Extract the (x, y) coordinate from the center of the cell holding the provided text.  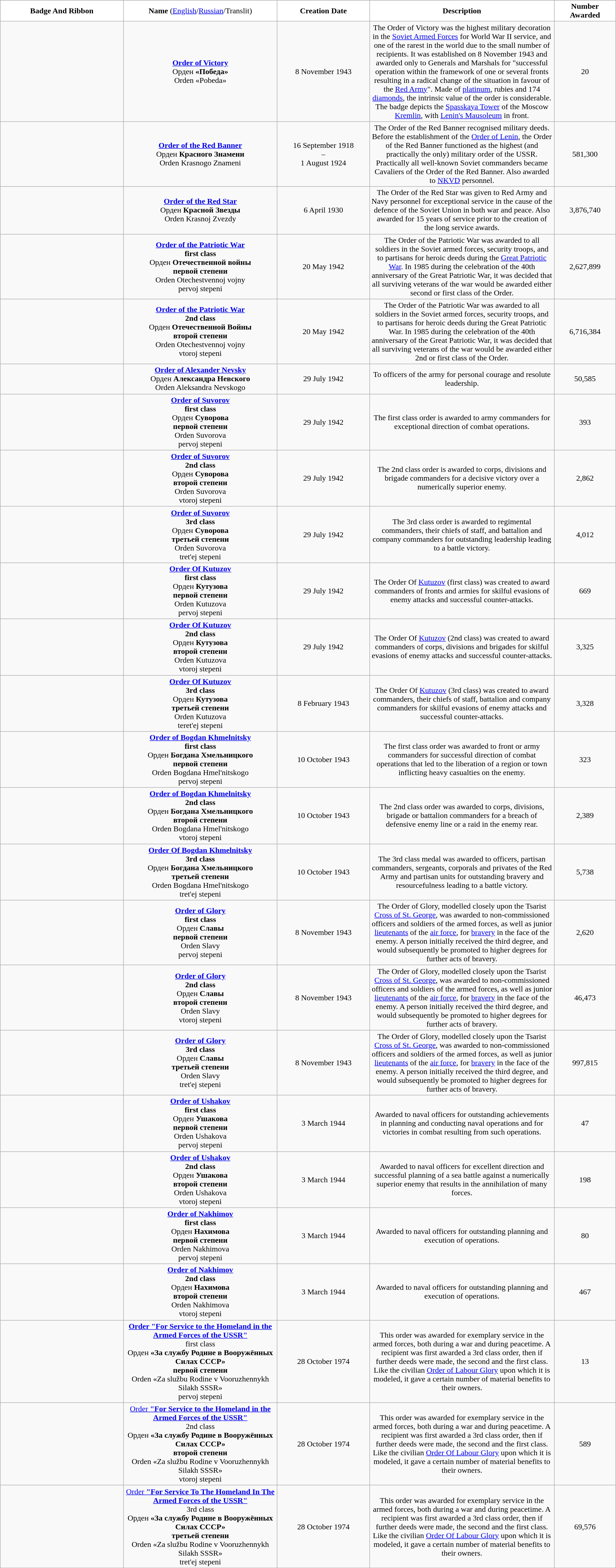
Order of Bogdan Khmelnitsky2nd classОрден Богдана Хмельницкоговторой степениOrden Bogdana Hmel'nitskogovtoroj stepeni (200, 816)
Order of Alexander NevskyОрден Александра НевскогоOrden Aleksandra Nevskogo (200, 379)
3,328 (585, 703)
Badge And Ribbon (62, 11)
Order of Ushakov2nd classОрден Ушаковавторой степениOrden Ushakovavtoroj stepeni (200, 1180)
Number Awarded (585, 11)
467 (585, 1292)
47 (585, 1123)
6 April 1930 (323, 210)
80 (585, 1236)
16 September 1918–1 August 1924 (323, 154)
50,585 (585, 379)
Order of Glory2nd classОрден Славывторой степениOrden Slavyvtoroj stepeni (200, 998)
69,576 (585, 1526)
Creation Date (323, 11)
20 (585, 71)
Order of Ushakovfirst classОрден Ушаковапервой степениOrden Ushakovapervoj stepeni (200, 1123)
Order of Nakhimov2nd classОрден Нахимовавторой степениOrden Nakhimovavtoroj stepeni (200, 1292)
Order of Suvorov3rd classОрден Сувороватретьей степениOrden Suvorovatret'ej stepeni (200, 534)
The first class order is awarded to army commanders for exceptional direction of combat operations. (462, 422)
Order of the Patriotic Warfirst classОрден Отечественной войныпервой степениOrden Otechestvennoj vojnypervoj stepeni (200, 266)
2,862 (585, 478)
4,012 (585, 534)
393 (585, 422)
Order of the Red BannerОрден Крaсного ЗнамениOrden Krasnogo Znameni (200, 154)
Name (English/Russian/Translit) (200, 11)
2,389 (585, 816)
Order Of Bogdan Khmelnitsky3rd classОрден Богдана Хмельницкоготретьей степениOrden Bogdana Hmel'nitskogotret'ej stepeni (200, 872)
Order of Suvorovfirst classОрден Суворовапервой степениOrden Suvorovapervoj stepeni (200, 422)
589 (585, 1444)
8 February 1943 (323, 703)
2,627,899 (585, 266)
Order of Bogdan Khmelnitskyfirst classОрден Богдана Хмельницкогопервой степениOrden Bogdana Hmel'nitskogopervoj stepeni (200, 760)
Order of Suvorov2nd classОрден Суворовавторой степениOrden Suvorovavtoroj stepeni (200, 478)
Order of Glory3rd classОрден Славытретьей степениOrden Slavytret'ej stepeni (200, 1063)
5,738 (585, 872)
6,716,384 (585, 331)
Order of Nakhimovfirst classОрден Нахимовапервой степениOrden Nakhimovapervoj stepeni (200, 1236)
669 (585, 591)
997,815 (585, 1063)
Order Of Kutuzov3rd classОрден Кутузоватретьей степениOrden Kutuzovatеret'ej stepeni (200, 703)
The 2nd class order is awarded to corps, divisions and brigade commanders for a decisive victory over a numerically superior enemy. (462, 478)
46,473 (585, 998)
Order Of Kutuzovfirst classОрден Кутузовапервой степениOrden Kutuzovapervoj stepeni (200, 591)
Order of VictoryОрден «Победа»Orden «Pobeda» (200, 71)
Order of the Red StarОрден Красной ЗвездыOrden Krasnoj Zvezdy (200, 210)
Description (462, 11)
Order of Gloryfirst classОрден Славыпервой степениOrden Slavypervoj stepeni (200, 933)
581,300 (585, 154)
198 (585, 1180)
To officers of the army for personal courage and resolute leadership. (462, 379)
Order Of Kutuzov2nd classОрден Кутузовавторой степениOrden Kutuzovavtoroj stepeni (200, 647)
13 (585, 1361)
Order of the Patriotic War2nd classОрден Отечественной Войнывторой степениOrden Otechestvennoj vojnyvtoroj stepeni (200, 331)
2,620 (585, 933)
323 (585, 760)
3,325 (585, 647)
3,876,740 (585, 210)
